Pinpoint the cell where the given text exists, returning its (x, y) midpoint coordinate. 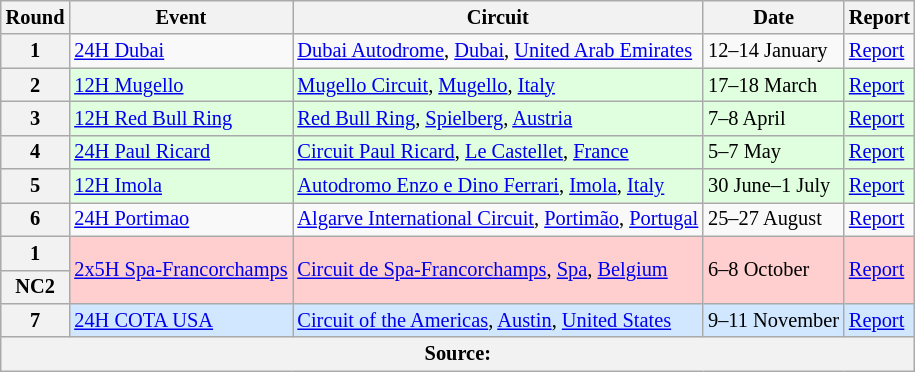
Event (180, 17)
7 (36, 320)
24H Paul Ricard (180, 152)
12H Mugello (180, 85)
Circuit de Spa-Francorchamps, Spa, Belgium (498, 270)
Algarve International Circuit, Portimão, Portugal (498, 219)
Source: (458, 354)
6 (36, 219)
30 June–1 July (774, 186)
Mugello Circuit, Mugello, Italy (498, 85)
3 (36, 118)
24H Dubai (180, 51)
Circuit Paul Ricard, Le Castellet, France (498, 152)
12H Red Bull Ring (180, 118)
9–11 November (774, 320)
24H Portimao (180, 219)
Circuit (498, 17)
Date (774, 17)
2 (36, 85)
NC2 (36, 287)
Autodromo Enzo e Dino Ferrari, Imola, Italy (498, 186)
Red Bull Ring, Spielberg, Austria (498, 118)
25–27 August (774, 219)
Dubai Autodrome, Dubai, United Arab Emirates (498, 51)
5 (36, 186)
Round (36, 17)
Circuit of the Americas, Austin, United States (498, 320)
7–8 April (774, 118)
5–7 May (774, 152)
6–8 October (774, 270)
24H COTA USA (180, 320)
17–18 March (774, 85)
4 (36, 152)
12H Imola (180, 186)
2x5H Spa-Francorchamps (180, 270)
12–14 January (774, 51)
